Return the [x, y] coordinate for the center point of the cell that contains the specified text.  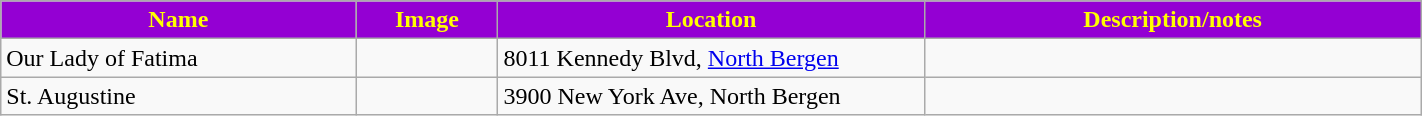
Location [711, 20]
Name [178, 20]
Description/notes [1172, 20]
3900 New York Ave, North Bergen [711, 96]
St. Augustine [178, 96]
8011 Kennedy Blvd, North Bergen [711, 58]
Image [427, 20]
Our Lady of Fatima [178, 58]
